Provide the (X, Y) coordinate of the cell's center where the given text is located.  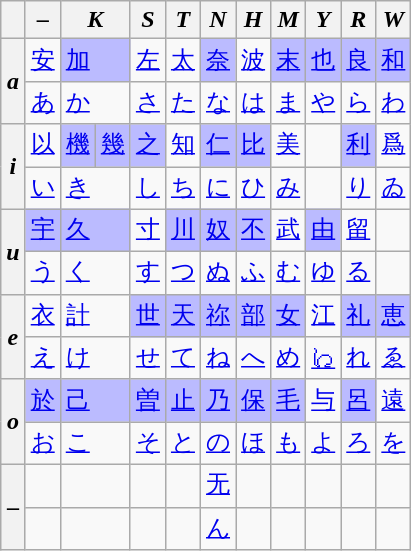
れ (358, 358)
比 (254, 146)
さ (148, 102)
a (13, 82)
あ (42, 102)
ん (218, 528)
T (182, 20)
衣 (42, 316)
i (13, 166)
ろ (358, 444)
波 (254, 60)
己 (95, 400)
天 (182, 316)
奴 (218, 230)
e (13, 336)
Y (324, 20)
ね (218, 358)
女 (288, 316)
こ (95, 444)
以 (42, 146)
る (358, 274)
て (182, 358)
S (148, 20)
和 (394, 60)
け (95, 358)
機 (78, 146)
由 (324, 230)
利 (358, 146)
む (288, 274)
礼 (358, 316)
宇 (42, 230)
計 (95, 316)
部 (254, 316)
よ (324, 444)
た (182, 102)
祢 (218, 316)
に (218, 188)
也 (324, 60)
不 (254, 230)
く (95, 274)
な (218, 102)
𛀁 (324, 358)
太 (182, 60)
曽 (148, 400)
N (218, 20)
o (13, 422)
无 (218, 486)
幾 (112, 146)
呂 (358, 400)
え (42, 358)
ゑ (394, 358)
良 (358, 60)
と (182, 444)
於 (42, 400)
い (42, 188)
奈 (218, 60)
ゐ (394, 188)
恵 (394, 316)
か (95, 102)
之 (148, 146)
す (148, 274)
ひ (254, 188)
そ (148, 444)
乃 (218, 400)
つ (182, 274)
爲 (394, 146)
W (394, 20)
き (95, 188)
せ (148, 358)
ほ (254, 444)
り (358, 188)
ら (358, 102)
安 (42, 60)
ま (288, 102)
へ (254, 358)
末 (288, 60)
寸 (148, 230)
し (148, 188)
知 (182, 146)
美 (288, 146)
遠 (394, 400)
K (95, 20)
R (358, 20)
川 (182, 230)
武 (288, 230)
江 (324, 316)
加 (95, 60)
ぬ (218, 274)
H (254, 20)
み (288, 188)
の (218, 444)
止 (182, 400)
う (42, 274)
ち (182, 188)
仁 (218, 146)
M (288, 20)
は (254, 102)
与 (324, 400)
も (288, 444)
お (42, 444)
や (324, 102)
世 (148, 316)
久 (95, 230)
u (13, 252)
左 (148, 60)
め (288, 358)
ふ (254, 274)
留 (358, 230)
わ (394, 102)
ゆ (324, 274)
保 (254, 400)
毛 (288, 400)
を (394, 444)
